Output the (X, Y) coordinate of the center of the cell containing the given text.  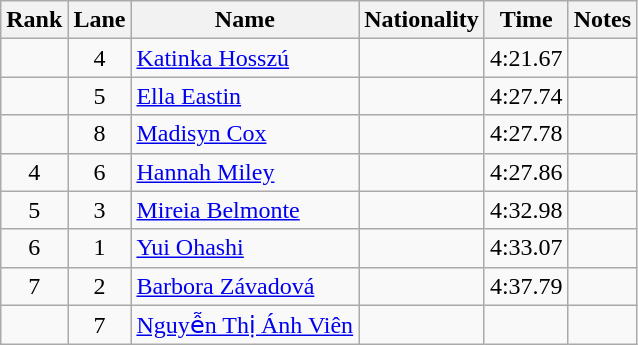
4:37.79 (526, 286)
4:32.98 (526, 210)
Time (526, 20)
Nguyễn Thị Ánh Viên (245, 325)
3 (100, 210)
Lane (100, 20)
4:27.86 (526, 172)
Katinka Hosszú (245, 58)
1 (100, 248)
8 (100, 134)
Ella Eastin (245, 96)
2 (100, 286)
4:21.67 (526, 58)
4:27.78 (526, 134)
Name (245, 20)
Hannah Miley (245, 172)
4:27.74 (526, 96)
Madisyn Cox (245, 134)
4:33.07 (526, 248)
Mireia Belmonte (245, 210)
Nationality (422, 20)
Yui Ohashi (245, 248)
Barbora Závadová (245, 286)
Rank (34, 20)
Notes (602, 20)
